Find where the given text appears and provide that cell's center as (X, Y) coordinate. 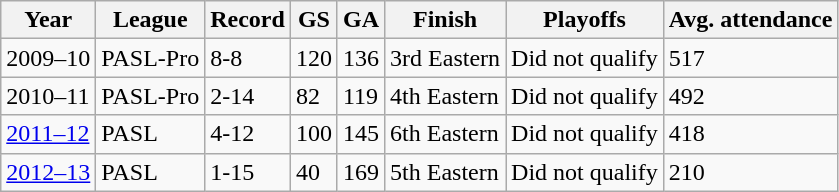
4-12 (248, 134)
82 (314, 96)
Finish (446, 20)
Avg. attendance (750, 20)
6th Eastern (446, 134)
8-8 (248, 58)
2-14 (248, 96)
145 (360, 134)
100 (314, 134)
2009–10 (48, 58)
Record (248, 20)
1-15 (248, 172)
GA (360, 20)
League (150, 20)
517 (750, 58)
136 (360, 58)
210 (750, 172)
492 (750, 96)
40 (314, 172)
2011–12 (48, 134)
418 (750, 134)
5th Eastern (446, 172)
169 (360, 172)
Year (48, 20)
Playoffs (585, 20)
4th Eastern (446, 96)
2012–13 (48, 172)
GS (314, 20)
119 (360, 96)
2010–11 (48, 96)
120 (314, 58)
3rd Eastern (446, 58)
